Output the [x, y] coordinate of the center of the cell containing the given text.  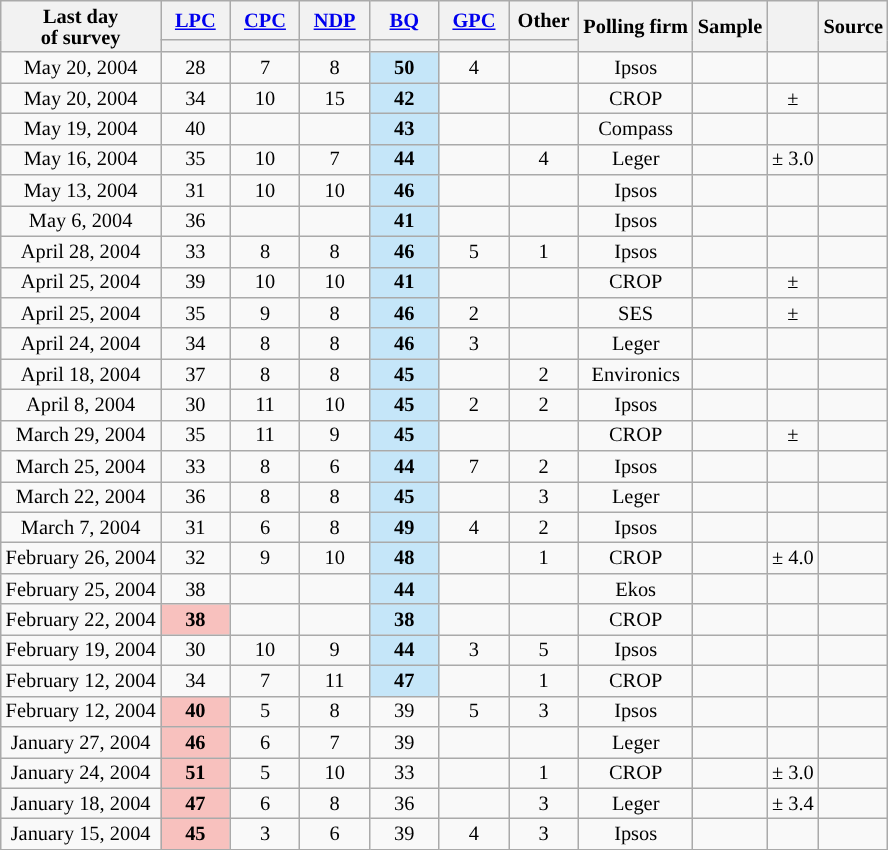
Polling firm [635, 26]
SES [635, 312]
CPC [265, 20]
April 28, 2004 [81, 252]
Source [854, 26]
March 29, 2004 [81, 436]
March 7, 2004 [81, 528]
49 [404, 528]
Sample [730, 26]
48 [404, 558]
Compass [635, 128]
LPC [195, 20]
43 [404, 128]
March 25, 2004 [81, 466]
April 24, 2004 [81, 344]
50 [404, 68]
February 19, 2004 [81, 650]
January 24, 2004 [81, 772]
Other [544, 20]
37 [195, 374]
March 22, 2004 [81, 496]
Last day of survey [81, 26]
January 18, 2004 [81, 804]
February 25, 2004 [81, 588]
Environics [635, 374]
January 27, 2004 [81, 742]
15 [335, 98]
32 [195, 558]
GPC [474, 20]
April 18, 2004 [81, 374]
BQ [404, 20]
± 3.4 [792, 804]
± 4.0 [792, 558]
May 6, 2004 [81, 220]
February 26, 2004 [81, 558]
51 [195, 772]
May 16, 2004 [81, 160]
April 8, 2004 [81, 404]
Ekos [635, 588]
May 19, 2004 [81, 128]
42 [404, 98]
February 22, 2004 [81, 620]
28 [195, 68]
January 15, 2004 [81, 834]
May 13, 2004 [81, 190]
NDP [335, 20]
